Pinpoint the cell where the given text exists, returning its (X, Y) midpoint coordinate. 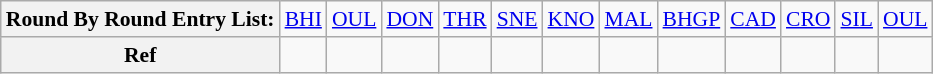
SNE (518, 19)
CAD (753, 19)
SIL (856, 19)
DON (410, 19)
BHI (304, 19)
BHGP (692, 19)
THR (464, 19)
CRO (808, 19)
MAL (628, 19)
Ref (140, 55)
KNO (572, 19)
Round By Round Entry List: (140, 19)
